For the text-containing cell, return its midpoint in [X, Y] coordinate format. 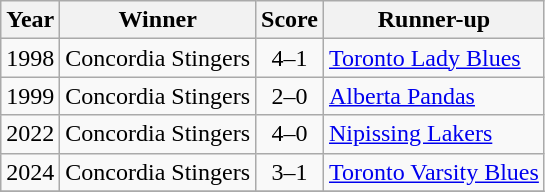
2–0 [290, 96]
2024 [30, 172]
3–1 [290, 172]
1999 [30, 96]
2022 [30, 134]
Winner [158, 20]
Toronto Lady Blues [434, 58]
Toronto Varsity Blues [434, 172]
Score [290, 20]
Year [30, 20]
4–0 [290, 134]
1998 [30, 58]
Runner-up [434, 20]
Nipissing Lakers [434, 134]
4–1 [290, 58]
Alberta Pandas [434, 96]
